Capture the cell that displays the provided text and extract its [X, Y] central coordinate. 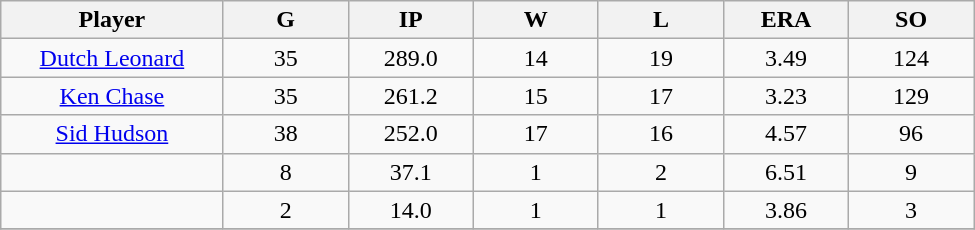
Dutch Leonard [112, 58]
289.0 [410, 58]
3.86 [786, 210]
8 [286, 172]
Player [112, 20]
6.51 [786, 172]
37.1 [410, 172]
124 [912, 58]
16 [660, 134]
14.0 [410, 210]
15 [536, 96]
4.57 [786, 134]
3.23 [786, 96]
Ken Chase [112, 96]
W [536, 20]
38 [286, 134]
3 [912, 210]
14 [536, 58]
19 [660, 58]
IP [410, 20]
261.2 [410, 96]
ERA [786, 20]
252.0 [410, 134]
129 [912, 96]
3.49 [786, 58]
G [286, 20]
SO [912, 20]
96 [912, 134]
L [660, 20]
9 [912, 172]
Sid Hudson [112, 134]
